For the text-containing cell, return its midpoint in (X, Y) coordinate format. 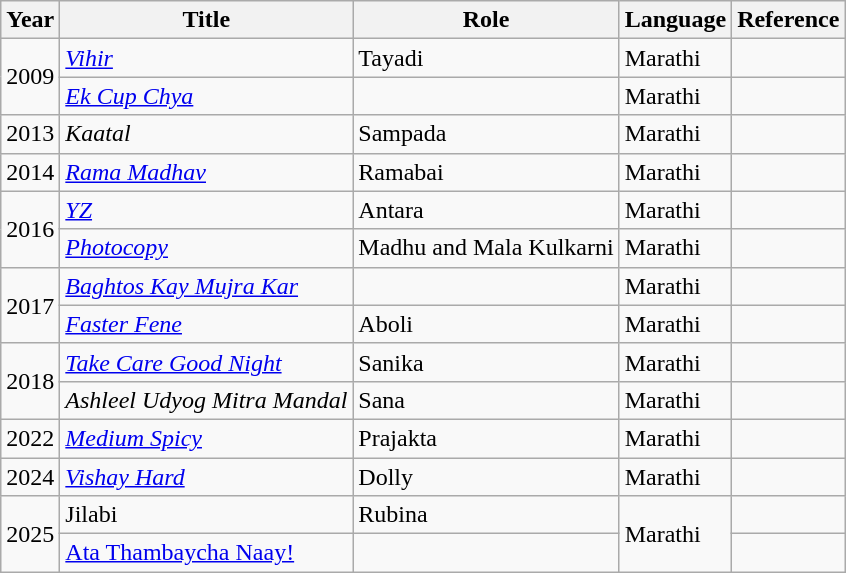
Antara (486, 210)
Sanika (486, 362)
Role (486, 20)
2017 (30, 305)
Faster Fene (206, 324)
Rama Madhav (206, 172)
2024 (30, 477)
2018 (30, 381)
Sampada (486, 134)
Photocopy (206, 248)
Rubina (486, 515)
Ramabai (486, 172)
Title (206, 20)
Dolly (486, 477)
Aboli (486, 324)
Take Care Good Night (206, 362)
Baghtos Kay Mujra Kar (206, 286)
2025 (30, 534)
Ek Cup Chya (206, 96)
Year (30, 20)
2013 (30, 134)
2016 (30, 229)
2009 (30, 77)
2014 (30, 172)
Ata Thambaycha Naay! (206, 553)
Tayadi (486, 58)
2022 (30, 438)
Prajakta (486, 438)
Madhu and Mala Kulkarni (486, 248)
YZ (206, 210)
Ashleel Udyog Mitra Mandal (206, 400)
Jilabi (206, 515)
Vishay Hard (206, 477)
Kaatal (206, 134)
Vihir (206, 58)
Sana (486, 400)
Reference (788, 20)
Language (675, 20)
Medium Spicy (206, 438)
